Search for the cell housing the specified text and yield its [x, y] center coordinate. 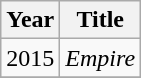
Year [30, 20]
2015 [30, 58]
Title [100, 20]
Empire [100, 58]
